For the text-containing cell, return its midpoint in [X, Y] coordinate format. 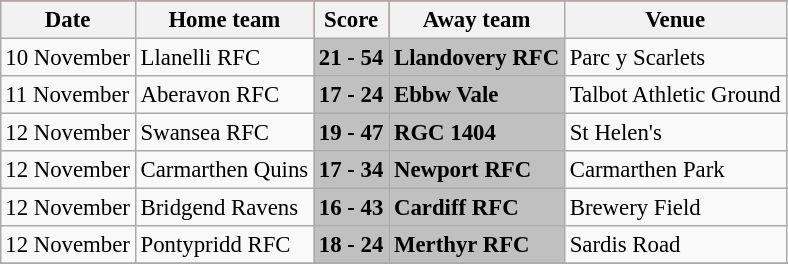
Away team [477, 20]
Venue [675, 20]
Sardis Road [675, 245]
Llanelli RFC [224, 57]
11 November [68, 95]
Cardiff RFC [477, 208]
Score [352, 20]
Carmarthen Park [675, 170]
16 - 43 [352, 208]
Carmarthen Quins [224, 170]
10 November [68, 57]
Pontypridd RFC [224, 245]
Newport RFC [477, 170]
19 - 47 [352, 133]
17 - 24 [352, 95]
17 - 34 [352, 170]
Talbot Athletic Ground [675, 95]
Ebbw Vale [477, 95]
Brewery Field [675, 208]
Parc y Scarlets [675, 57]
Swansea RFC [224, 133]
St Helen's [675, 133]
Merthyr RFC [477, 245]
21 - 54 [352, 57]
Bridgend Ravens [224, 208]
Date [68, 20]
Home team [224, 20]
RGC 1404 [477, 133]
Llandovery RFC [477, 57]
18 - 24 [352, 245]
Aberavon RFC [224, 95]
